For the text-containing cell, return its midpoint in [x, y] coordinate format. 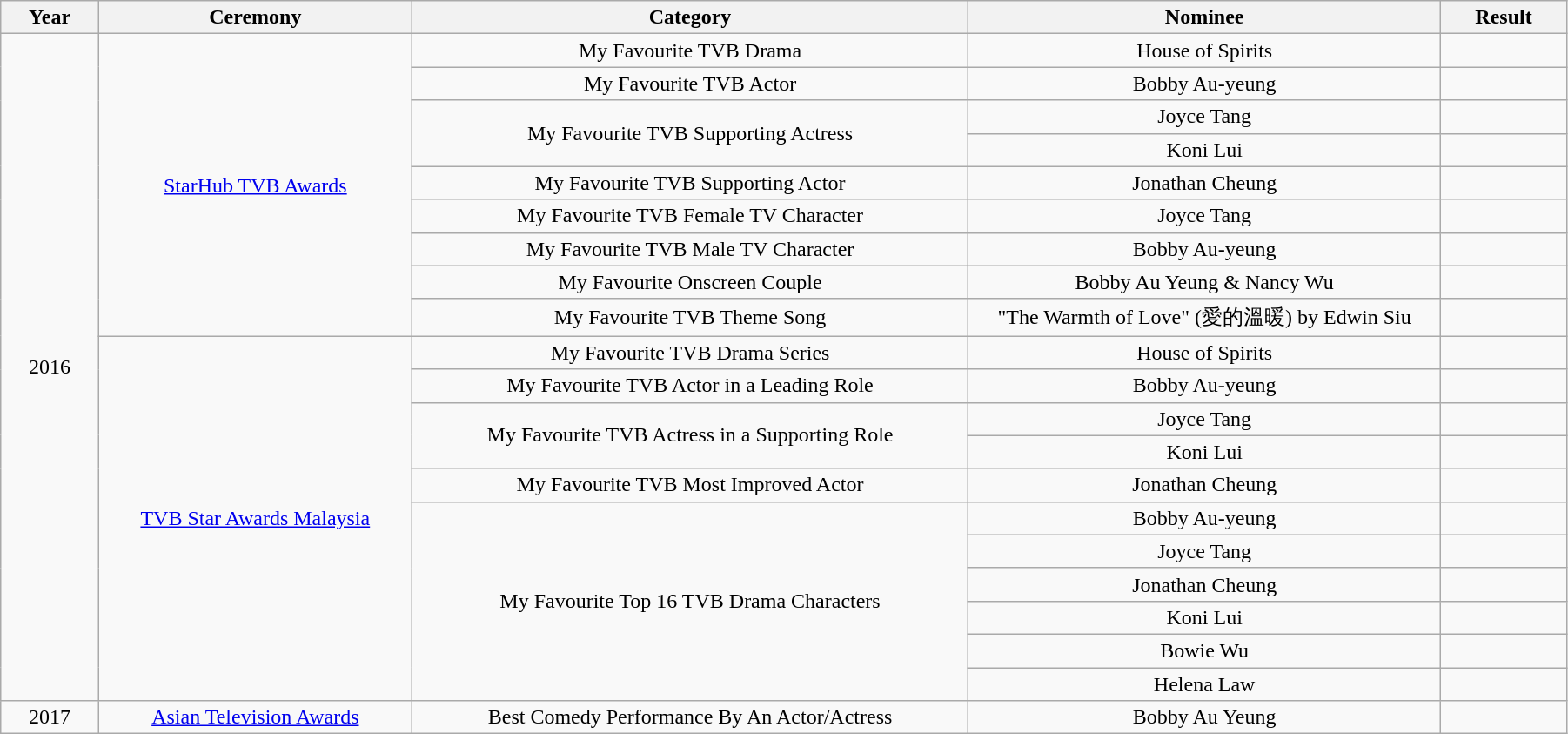
Asian Television Awards [255, 717]
Best Comedy Performance By An Actor/Actress [689, 717]
"The Warmth of Love" (愛的溫暖) by Edwin Siu [1204, 317]
My Favourite TVB Male TV Character [689, 249]
Year [50, 17]
Bowie Wu [1204, 650]
Helena Law [1204, 683]
Bobby Au Yeung [1204, 717]
Bobby Au Yeung & Nancy Wu [1204, 282]
My Favourite TVB Most Improved Actor [689, 485]
My Favourite TVB Actress in a Supporting Role [689, 435]
My Favourite TVB Female TV Character [689, 216]
Category [689, 17]
2016 [50, 367]
My Favourite Onscreen Couple [689, 282]
StarHub TVB Awards [255, 185]
2017 [50, 717]
My Favourite TVB Supporting Actor [689, 183]
My Favourite TVB Supporting Actress [689, 133]
My Favourite Top 16 TVB Drama Characters [689, 601]
Nominee [1204, 17]
My Favourite TVB Theme Song [689, 317]
My Favourite TVB Actor in a Leading Role [689, 386]
My Favourite TVB Drama [689, 51]
My Favourite TVB Drama Series [689, 353]
My Favourite TVB Actor [689, 84]
TVB Star Awards Malaysia [255, 519]
Result [1504, 17]
Ceremony [255, 17]
